Determine the (x, y) coordinate at the center of the cell enclosing the given text.  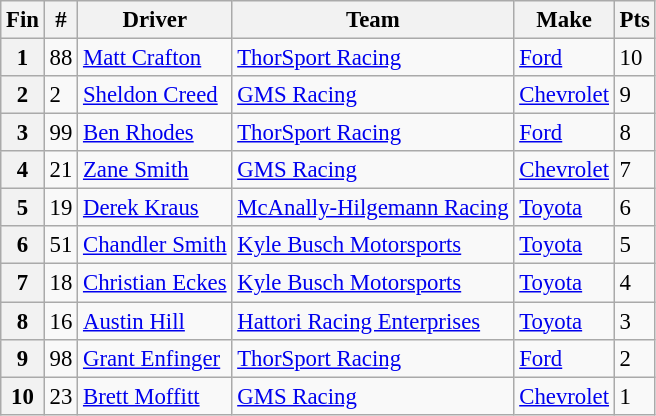
Sheldon Creed (155, 95)
Chandler Smith (155, 245)
16 (60, 321)
18 (60, 283)
# (60, 20)
Christian Eckes (155, 283)
Derek Kraus (155, 208)
88 (60, 58)
Zane Smith (155, 170)
Fin (23, 20)
Matt Crafton (155, 58)
99 (60, 133)
Grant Enfinger (155, 358)
21 (60, 170)
Austin Hill (155, 321)
Make (564, 20)
19 (60, 208)
Brett Moffitt (155, 396)
Hattori Racing Enterprises (373, 321)
Pts (634, 20)
Driver (155, 20)
McAnally-Hilgemann Racing (373, 208)
98 (60, 358)
Team (373, 20)
23 (60, 396)
51 (60, 245)
Ben Rhodes (155, 133)
